Provide the (X, Y) coordinate of the cell's center where the given text is located.  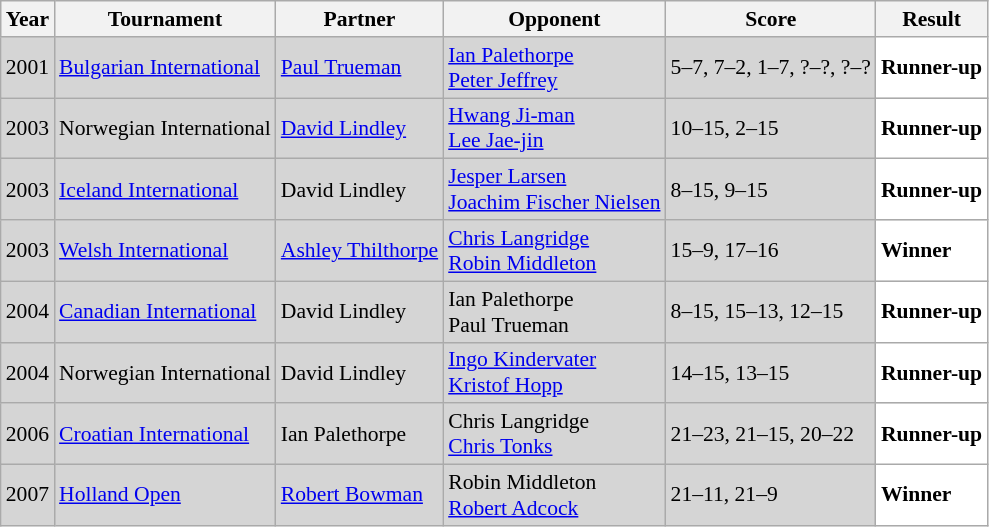
15–9, 17–16 (771, 250)
Robert Bowman (360, 496)
Bulgarian International (165, 68)
Opponent (554, 19)
Canadian International (165, 312)
14–15, 13–15 (771, 372)
21–23, 21–15, 20–22 (771, 434)
2006 (28, 434)
Welsh International (165, 250)
Ian Palethorpe (360, 434)
Iceland International (165, 190)
21–11, 21–9 (771, 496)
Chris Langridge Robin Middleton (554, 250)
2001 (28, 68)
8–15, 9–15 (771, 190)
8–15, 15–13, 12–15 (771, 312)
Year (28, 19)
Result (932, 19)
Partner (360, 19)
10–15, 2–15 (771, 128)
Score (771, 19)
Croatian International (165, 434)
Ingo Kindervater Kristof Hopp (554, 372)
Jesper Larsen Joachim Fischer Nielsen (554, 190)
Ashley Thilthorpe (360, 250)
Holland Open (165, 496)
Hwang Ji-man Lee Jae-jin (554, 128)
Ian Palethorpe Peter Jeffrey (554, 68)
Chris Langridge Chris Tonks (554, 434)
2007 (28, 496)
Ian Palethorpe Paul Trueman (554, 312)
Robin Middleton Robert Adcock (554, 496)
Paul Trueman (360, 68)
Tournament (165, 19)
5–7, 7–2, 1–7, ?–?, ?–? (771, 68)
